Determine the [x, y] coordinate at the center of the cell enclosing the given text.  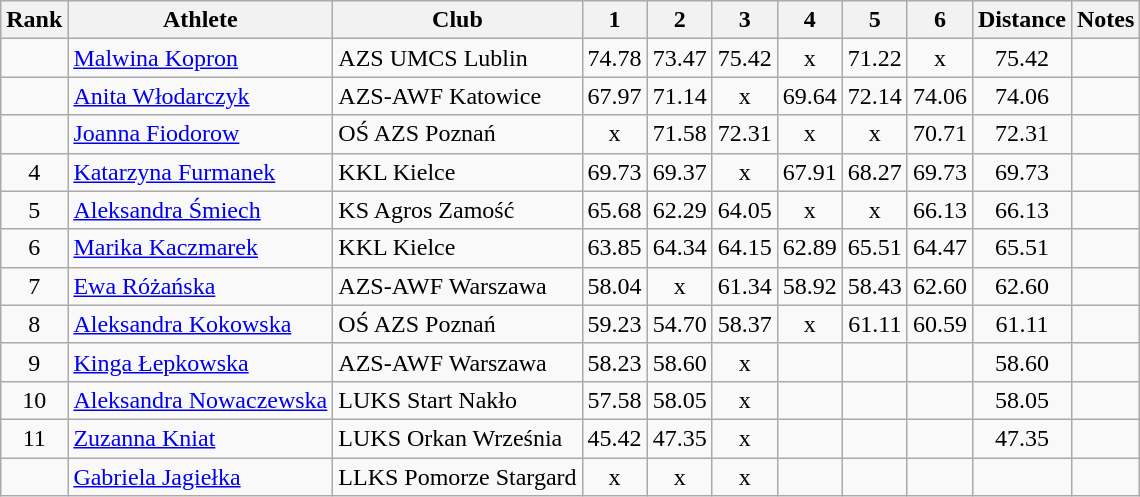
Kinga Łepkowska [200, 362]
Zuzanna Kniat [200, 438]
64.05 [744, 210]
64.47 [940, 248]
AZS UMCS Lublin [458, 58]
8 [34, 324]
LUKS Start Nakło [458, 400]
2 [680, 20]
60.59 [940, 324]
63.85 [614, 248]
Aleksandra Kokowska [200, 324]
Notes [1105, 20]
68.27 [874, 172]
72.14 [874, 96]
Malwina Kopron [200, 58]
57.58 [614, 400]
71.58 [680, 134]
Distance [1022, 20]
67.91 [810, 172]
11 [34, 438]
1 [614, 20]
Rank [34, 20]
64.15 [744, 248]
3 [744, 20]
71.22 [874, 58]
69.37 [680, 172]
45.42 [614, 438]
Gabriela Jagiełka [200, 477]
Athlete [200, 20]
69.64 [810, 96]
62.29 [680, 210]
64.34 [680, 248]
Joanna Fiodorow [200, 134]
Anita Włodarczyk [200, 96]
71.14 [680, 96]
7 [34, 286]
61.34 [744, 286]
58.04 [614, 286]
54.70 [680, 324]
74.78 [614, 58]
65.68 [614, 210]
58.37 [744, 324]
KS Agros Zamość [458, 210]
10 [34, 400]
Ewa Różańska [200, 286]
Marika Kaczmarek [200, 248]
58.92 [810, 286]
67.97 [614, 96]
Aleksandra Nowaczewska [200, 400]
59.23 [614, 324]
73.47 [680, 58]
58.23 [614, 362]
58.43 [874, 286]
70.71 [940, 134]
62.89 [810, 248]
LLKS Pomorze Stargard [458, 477]
Aleksandra Śmiech [200, 210]
AZS-AWF Katowice [458, 96]
Club [458, 20]
LUKS Orkan Września [458, 438]
9 [34, 362]
Katarzyna Furmanek [200, 172]
